Output the (X, Y) coordinate of the center of the cell containing the given text.  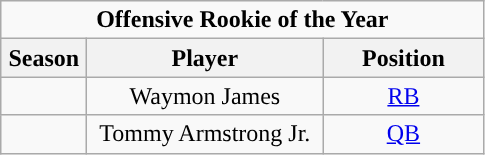
Season (44, 58)
Offensive Rookie of the Year (242, 20)
Tommy Armstrong Jr. (205, 134)
Waymon James (205, 96)
Position (404, 58)
RB (404, 96)
QB (404, 134)
Player (205, 58)
